Identify which cell holds the provided text, then report its (x, y) central coordinate. 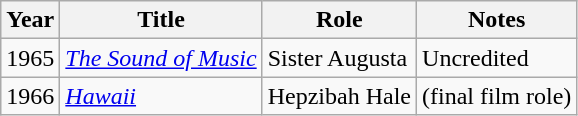
Uncredited (497, 58)
Hawaii (161, 96)
1966 (30, 96)
Year (30, 20)
(final film role) (497, 96)
Hepzibah Hale (339, 96)
Title (161, 20)
Role (339, 20)
Notes (497, 20)
The Sound of Music (161, 58)
Sister Augusta (339, 58)
1965 (30, 58)
